Extract the (X, Y) coordinate from the center of the cell holding the provided text.  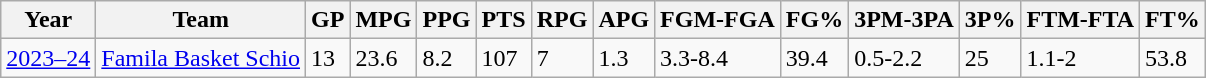
Year (48, 20)
1.3 (624, 58)
7 (562, 58)
1.1-2 (1080, 58)
3PM-3PA (904, 20)
GP (328, 20)
FT% (1173, 20)
39.4 (814, 58)
13 (328, 58)
Team (201, 20)
MPG (384, 20)
25 (990, 58)
PPG (446, 20)
Famila Basket Schio (201, 58)
FG% (814, 20)
53.8 (1173, 58)
PTS (504, 20)
3.3-8.4 (718, 58)
FGM-FGA (718, 20)
2023–24 (48, 58)
0.5-2.2 (904, 58)
3P% (990, 20)
RPG (562, 20)
8.2 (446, 58)
107 (504, 58)
APG (624, 20)
23.6 (384, 58)
FTM-FTA (1080, 20)
